Find where the given text appears and provide that cell's center as (x, y) coordinate. 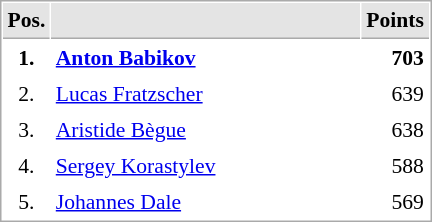
703 (396, 57)
1. (26, 57)
588 (396, 165)
Lucas Fratzscher (206, 93)
Aristide Bègue (206, 129)
Johannes Dale (206, 201)
569 (396, 201)
3. (26, 129)
4. (26, 165)
638 (396, 129)
Points (396, 21)
Anton Babikov (206, 57)
639 (396, 93)
5. (26, 201)
Pos. (26, 21)
2. (26, 93)
Sergey Korastylev (206, 165)
